Search for the cell housing the specified text and yield its (X, Y) center coordinate. 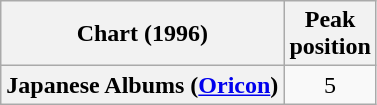
Chart (1996) (142, 34)
Peak position (330, 34)
Japanese Albums (Oricon) (142, 85)
5 (330, 85)
